Detect which cell encompasses the target text, then output its [x, y] center coordinate. 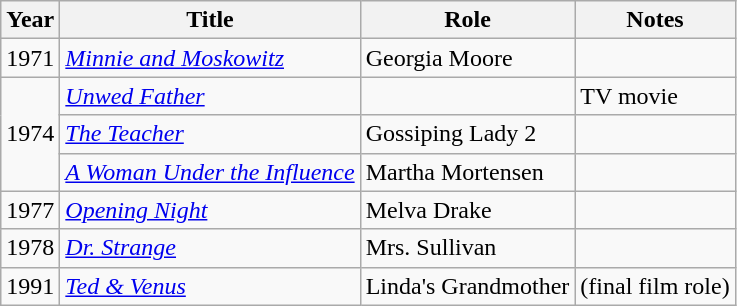
A Woman Under the Influence [210, 172]
Ted & Venus [210, 286]
Role [468, 20]
Georgia Moore [468, 58]
1974 [30, 134]
Gossiping Lady 2 [468, 134]
Title [210, 20]
Melva Drake [468, 210]
1991 [30, 286]
Notes [655, 20]
1971 [30, 58]
1977 [30, 210]
Mrs. Sullivan [468, 248]
Linda's Grandmother [468, 286]
Year [30, 20]
Dr. Strange [210, 248]
(final film role) [655, 286]
Unwed Father [210, 96]
Minnie and Moskowitz [210, 58]
The Teacher [210, 134]
Opening Night [210, 210]
1978 [30, 248]
TV movie [655, 96]
Martha Mortensen [468, 172]
